Detect which cell encompasses the target text, then output its (X, Y) center coordinate. 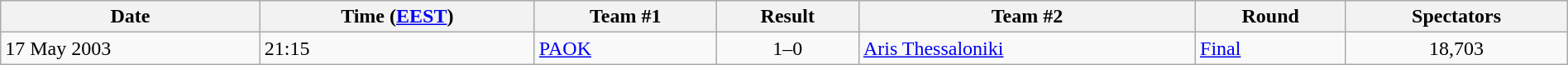
Result (787, 17)
PAOK (625, 48)
Spectators (1456, 17)
Team #1 (625, 17)
18,703 (1456, 48)
Final (1270, 48)
21:15 (397, 48)
Team #2 (1027, 17)
Aris Thessaloniki (1027, 48)
17 May 2003 (131, 48)
Time (EEST) (397, 17)
1–0 (787, 48)
Round (1270, 17)
Date (131, 17)
